Pinpoint the cell where the given text exists, returning its (X, Y) midpoint coordinate. 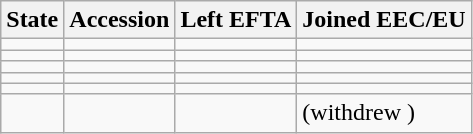
(withdrew ) (384, 113)
Left EFTA (236, 20)
Accession (120, 20)
State (32, 20)
Joined EEC/EU (384, 20)
